Pinpoint the cell where the given text exists, returning its (X, Y) midpoint coordinate. 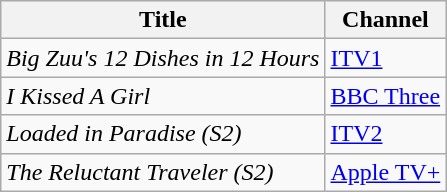
Big Zuu's 12 Dishes in 12 Hours (163, 58)
Apple TV+ (386, 172)
BBC Three (386, 96)
Title (163, 20)
Loaded in Paradise (S2) (163, 134)
ITV1 (386, 58)
Channel (386, 20)
I Kissed A Girl (163, 96)
ITV2 (386, 134)
The Reluctant Traveler (S2) (163, 172)
